Pinpoint the cell where the given text exists, returning its [X, Y] midpoint coordinate. 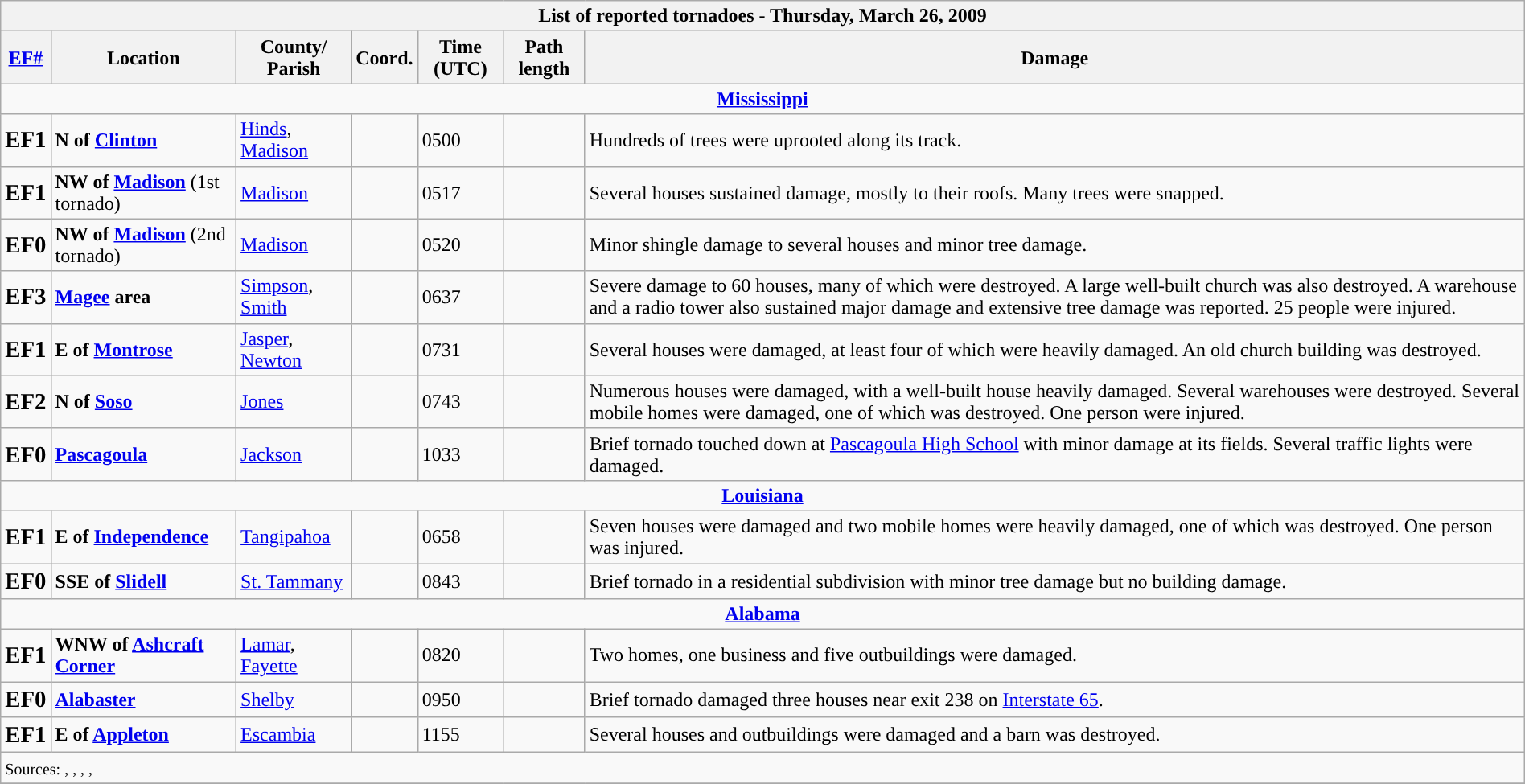
0950 [460, 700]
Jones [294, 402]
Two homes, one business and five outbuildings were damaged. [1054, 656]
Coord. [384, 58]
Brief tornado in a residential subdivision with minor tree damage but no building damage. [1054, 581]
Several houses sustained damage, mostly to their roofs. Many trees were snapped. [1054, 193]
Path length [545, 58]
Several houses and outbuildings were damaged and a barn was destroyed. [1054, 735]
Damage [1054, 58]
Hundreds of trees were uprooted along its track. [1054, 140]
Brief tornado damaged three houses near exit 238 on Interstate 65. [1054, 700]
N of Clinton [143, 140]
0743 [460, 402]
0500 [460, 140]
Seven houses were damaged and two mobile homes were heavily damaged, one of which was destroyed. One person was injured. [1054, 537]
Pascagoula [143, 454]
Magee area [143, 298]
0658 [460, 537]
N of Soso [143, 402]
EF2 [26, 402]
Jasper, Newton [294, 349]
SSE of Slidell [143, 581]
WNW of Ashcraft Corner [143, 656]
County/Parish [294, 58]
Tangipahoa [294, 537]
Time (UTC) [460, 58]
Alabaster [143, 700]
NW of Madison (1st tornado) [143, 193]
0820 [460, 656]
Louisiana [762, 495]
E of Independence [143, 537]
Hinds, Madison [294, 140]
1033 [460, 454]
0520 [460, 244]
EF# [26, 58]
Sources: , , , , [762, 768]
E of Appleton [143, 735]
Alabama [762, 614]
Minor shingle damage to several houses and minor tree damage. [1054, 244]
Several houses were damaged, at least four of which were heavily damaged. An old church building was destroyed. [1054, 349]
0843 [460, 581]
0637 [460, 298]
Shelby [294, 700]
0517 [460, 193]
EF3 [26, 298]
NW of Madison (2nd tornado) [143, 244]
List of reported tornadoes - Thursday, March 26, 2009 [762, 16]
Simpson, Smith [294, 298]
Lamar, Fayette [294, 656]
E of Montrose [143, 349]
Escambia [294, 735]
1155 [460, 735]
0731 [460, 349]
St. Tammany [294, 581]
Jackson [294, 454]
Location [143, 58]
Brief tornado touched down at Pascagoula High School with minor damage at its fields. Several traffic lights were damaged. [1054, 454]
Mississippi [762, 99]
